Return the [X, Y] coordinate for the center point of the cell that contains the specified text.  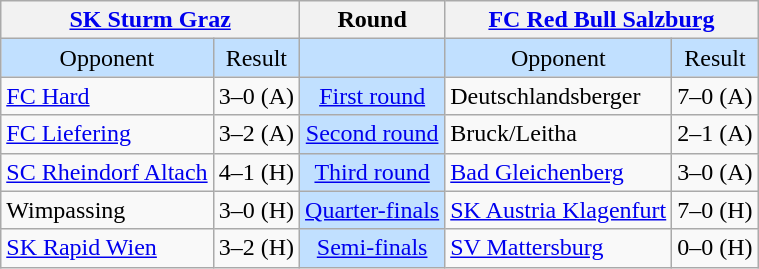
3–2 (H) [256, 248]
SK Rapid Wien [107, 248]
FC Hard [107, 96]
Bad Gleichenberg [558, 172]
Deutschlandsberger [558, 96]
SK Sturm Graz [150, 20]
Quarter-finals [372, 210]
Wimpassing [107, 210]
FC Red Bull Salzburg [602, 20]
SC Rheindorf Altach [107, 172]
7–0 (H) [715, 210]
Third round [372, 172]
Second round [372, 134]
Semi-finals [372, 248]
0–0 (H) [715, 248]
SK Austria Klagenfurt [558, 210]
First round [372, 96]
2–1 (A) [715, 134]
3–2 (A) [256, 134]
7–0 (A) [715, 96]
Bruck/Leitha [558, 134]
FC Liefering [107, 134]
3–0 (H) [256, 210]
Round [372, 20]
SV Mattersburg [558, 248]
4–1 (H) [256, 172]
